Determine the (x, y) coordinate at the center of the cell enclosing the given text.  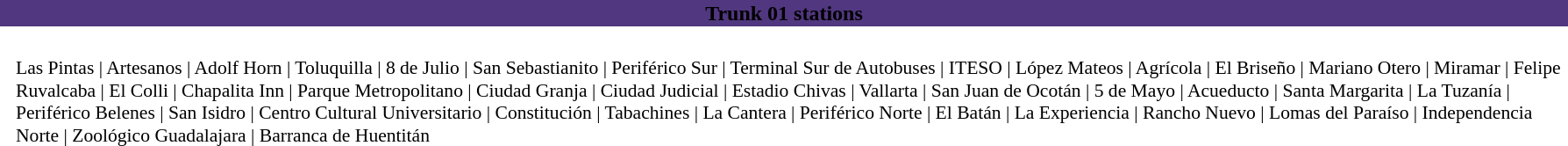
Trunk 01 stations (784, 13)
